Output the (X, Y) coordinate of the center of the cell containing the given text.  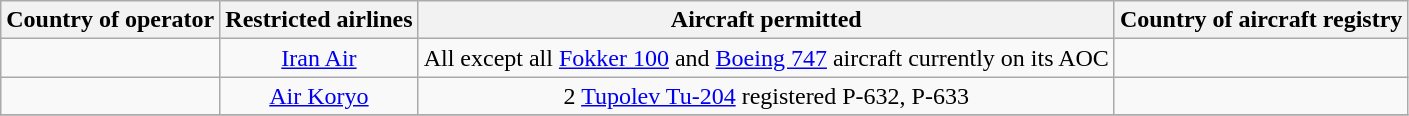
Iran Air (319, 58)
Air Koryo (319, 96)
Restricted airlines (319, 20)
All except all Fokker 100 and Boeing 747 aircraft currently on its AOC (766, 58)
Aircraft permitted (766, 20)
Country of aircraft registry (1260, 20)
2 Tupolev Tu-204 registered P-632, P-633 (766, 96)
Country of operator (110, 20)
